Detect which cell encompasses the target text, then output its [X, Y] center coordinate. 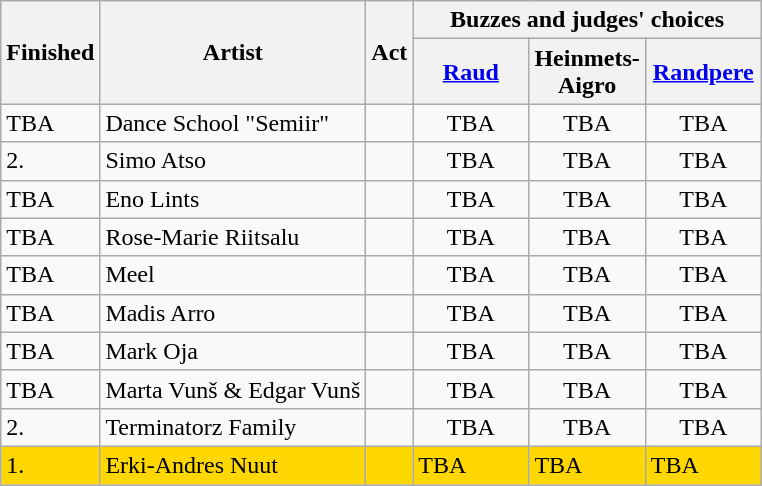
Erki-Andres Nuut [233, 465]
Buzzes and judges' choices [587, 20]
Meel [233, 275]
Finished [50, 52]
Randpere [703, 72]
Artist [233, 52]
Heinmets-Aigro [587, 72]
Rose-Marie Riitsalu [233, 237]
Act [390, 52]
Simo Atso [233, 161]
Terminatorz Family [233, 427]
Marta Vunš & Edgar Vunš [233, 389]
Madis Arro [233, 313]
Mark Oja [233, 351]
Dance School "Semiir" [233, 123]
1. [50, 465]
Eno Lints [233, 199]
Raud [471, 72]
